Return (X, Y) of the center of cell containing provided text 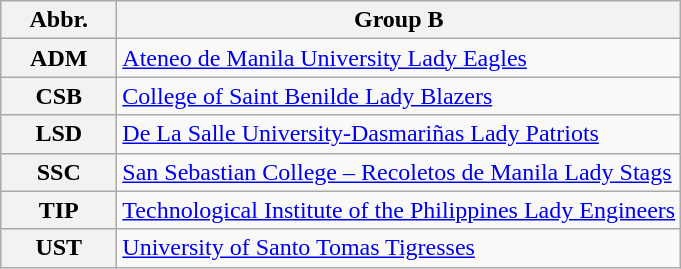
Ateneo de Manila University Lady Eagles (399, 58)
De La Salle University-Dasmariñas Lady Patriots (399, 134)
Technological Institute of the Philippines Lady Engineers (399, 210)
UST (59, 248)
CSB (59, 96)
Group B (399, 20)
College of Saint Benilde Lady Blazers (399, 96)
San Sebastian College – Recoletos de Manila Lady Stags (399, 172)
SSC (59, 172)
TIP (59, 210)
ADM (59, 58)
University of Santo Tomas Tigresses (399, 248)
Abbr. (59, 20)
LSD (59, 134)
